Locate the cell with the specified text and output its [X, Y] center coordinate. 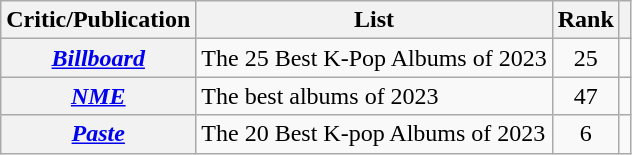
The best albums of 2023 [374, 96]
47 [586, 96]
6 [586, 134]
Billboard [98, 58]
Paste [98, 134]
The 20 Best K-pop Albums of 2023 [374, 134]
25 [586, 58]
Rank [586, 20]
NME [98, 96]
The 25 Best K-Pop Albums of 2023 [374, 58]
Critic/Publication [98, 20]
List [374, 20]
